Provide the [x, y] coordinate of the cell's center where the given text is located.  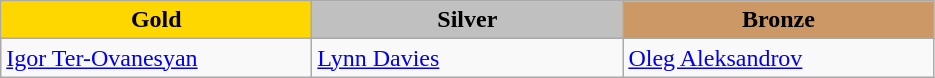
Silver [468, 20]
Igor Ter-Ovanesyan [156, 58]
Lynn Davies [468, 58]
Bronze [778, 20]
Oleg Aleksandrov [778, 58]
Gold [156, 20]
